Detect which cell encompasses the target text, then output its [x, y] center coordinate. 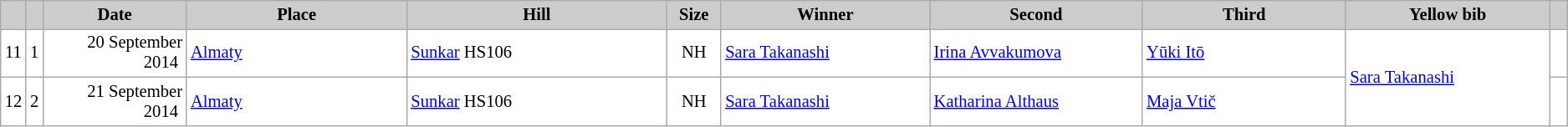
Place [296, 14]
11 [13, 53]
Third [1244, 14]
Size [694, 14]
20 September 2014 [115, 53]
12 [13, 101]
Second [1037, 14]
Hill [537, 14]
1 [34, 53]
Yellow bib [1447, 14]
Yūki Itō [1244, 53]
21 September 2014 [115, 101]
Winner [825, 14]
Date [115, 14]
Katharina Althaus [1037, 101]
2 [34, 101]
Irina Avvakumova [1037, 53]
Maja Vtič [1244, 101]
